Extract the (X, Y) coordinate from the center of the cell holding the provided text.  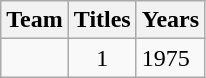
Years (170, 20)
1 (102, 58)
Team (35, 20)
1975 (170, 58)
Titles (102, 20)
